Find where the given text appears and provide that cell's center as [x, y] coordinate. 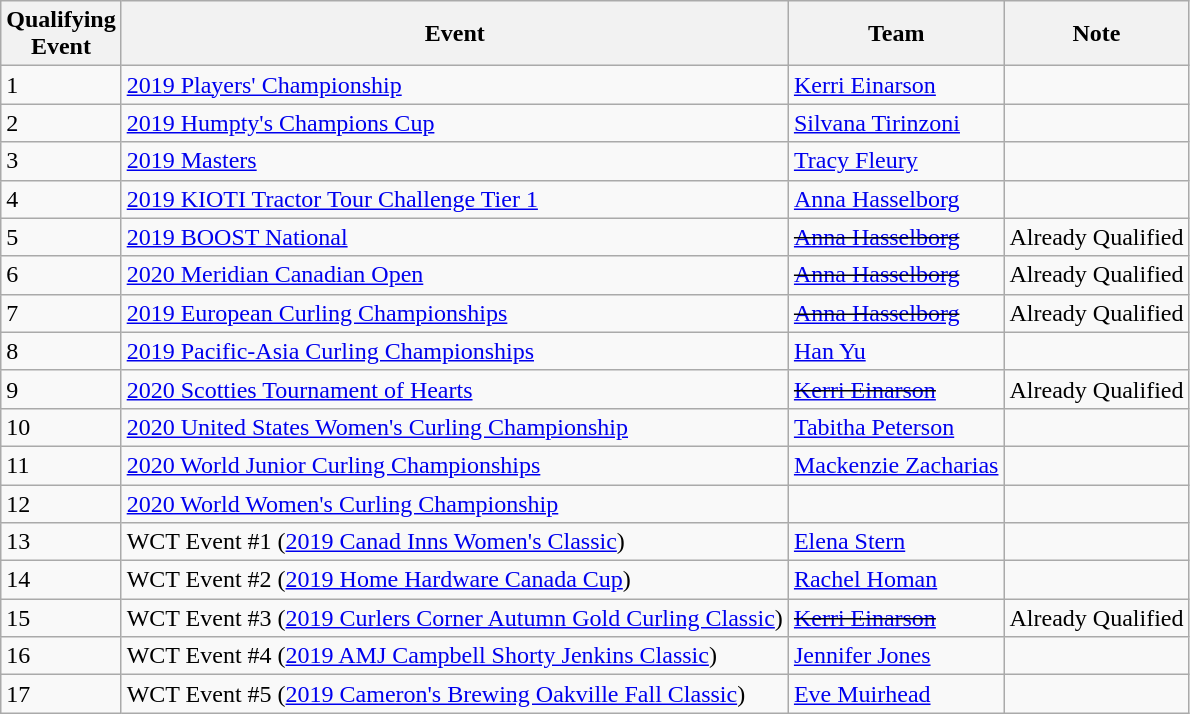
2 [61, 123]
2020 Scotties Tournament of Hearts [454, 389]
2020 United States Women's Curling Championship [454, 427]
Team [896, 34]
11 [61, 465]
Qualifying Event [61, 34]
Eve Muirhead [896, 694]
Silvana Tirinzoni [896, 123]
8 [61, 351]
5 [61, 237]
Elena Stern [896, 542]
2019 KIOTI Tractor Tour Challenge Tier 1 [454, 199]
WCT Event #3 (2019 Curlers Corner Autumn Gold Curling Classic) [454, 618]
2020 Meridian Canadian Open [454, 275]
2019 Players' Championship [454, 85]
Tracy Fleury [896, 161]
WCT Event #2 (2019 Home Hardware Canada Cup) [454, 580]
6 [61, 275]
9 [61, 389]
2020 World Junior Curling Championships [454, 465]
2019 Humpty's Champions Cup [454, 123]
WCT Event #4 (2019 AMJ Campbell Shorty Jenkins Classic) [454, 656]
Tabitha Peterson [896, 427]
Mackenzie Zacharias [896, 465]
17 [61, 694]
Event [454, 34]
WCT Event #1 (2019 Canad Inns Women's Classic) [454, 542]
Han Yu [896, 351]
Rachel Homan [896, 580]
10 [61, 427]
1 [61, 85]
2019 Masters [454, 161]
Note [1096, 34]
7 [61, 313]
4 [61, 199]
3 [61, 161]
Jennifer Jones [896, 656]
2019 BOOST National [454, 237]
15 [61, 618]
16 [61, 656]
13 [61, 542]
2019 European Curling Championships [454, 313]
12 [61, 503]
2019 Pacific-Asia Curling Championships [454, 351]
2020 World Women's Curling Championship [454, 503]
14 [61, 580]
WCT Event #5 (2019 Cameron's Brewing Oakville Fall Classic) [454, 694]
